Provide the (x, y) coordinate of the cell's center where the given text is located.  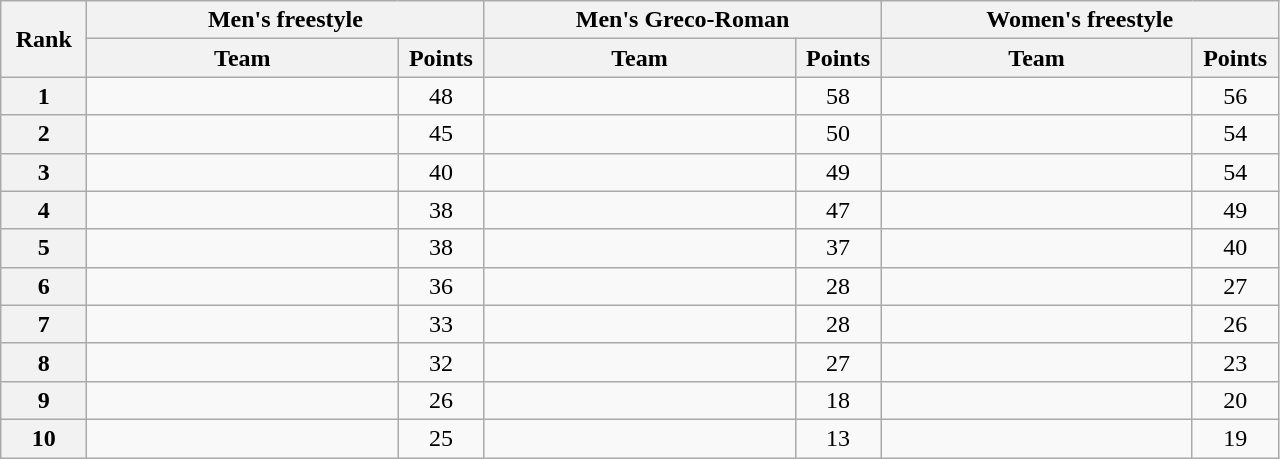
48 (441, 96)
18 (838, 400)
Rank (44, 39)
Men's Greco-Roman (682, 20)
25 (441, 438)
6 (44, 286)
45 (441, 134)
3 (44, 172)
5 (44, 248)
Women's freestyle (1080, 20)
1 (44, 96)
23 (1235, 362)
56 (1235, 96)
2 (44, 134)
20 (1235, 400)
50 (838, 134)
47 (838, 210)
10 (44, 438)
58 (838, 96)
33 (441, 324)
19 (1235, 438)
9 (44, 400)
37 (838, 248)
4 (44, 210)
36 (441, 286)
7 (44, 324)
32 (441, 362)
8 (44, 362)
Men's freestyle (286, 20)
13 (838, 438)
